Detect which cell encompasses the target text, then output its (x, y) center coordinate. 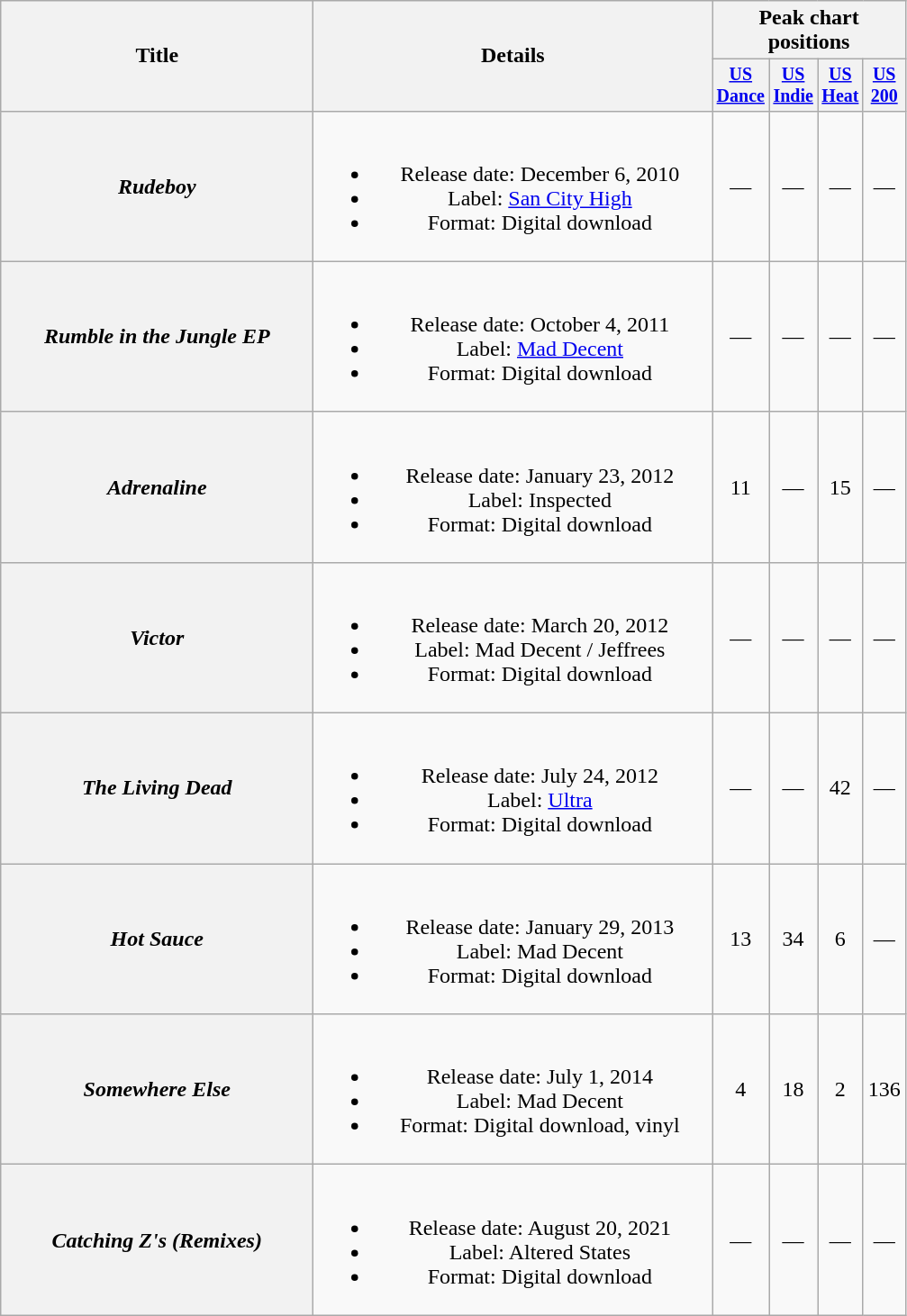
Rumble in the Jungle EP (157, 337)
Details (513, 56)
6 (841, 939)
Release date: October 4, 2011Label: Mad DecentFormat: Digital download (513, 337)
Release date: December 6, 2010Label: San City HighFormat: Digital download (513, 186)
11 (740, 486)
US Dance (740, 85)
Victor (157, 638)
34 (794, 939)
Hot Sauce (157, 939)
US Heat (841, 85)
Adrenaline (157, 486)
4 (740, 1090)
Release date: January 23, 2012Label: InspectedFormat: Digital download (513, 486)
Rudeboy (157, 186)
Release date: July 24, 2012Label: UltraFormat: Digital download (513, 789)
15 (841, 486)
Release date: August 20, 2021Label: Altered StatesFormat: Digital download (513, 1239)
US 200 (884, 85)
Title (157, 56)
Release date: January 29, 2013Label: Mad DecentFormat: Digital download (513, 939)
18 (794, 1090)
136 (884, 1090)
Catching Z's (Remixes) (157, 1239)
Release date: March 20, 2012Label: Mad Decent / JeffreesFormat: Digital download (513, 638)
42 (841, 789)
Release date: July 1, 2014Label: Mad DecentFormat: Digital download, vinyl (513, 1090)
Peak chart positions (809, 31)
2 (841, 1090)
The Living Dead (157, 789)
US Indie (794, 85)
Somewhere Else (157, 1090)
13 (740, 939)
